Provide the (x, y) coordinate of the cell's center where the given text is located.  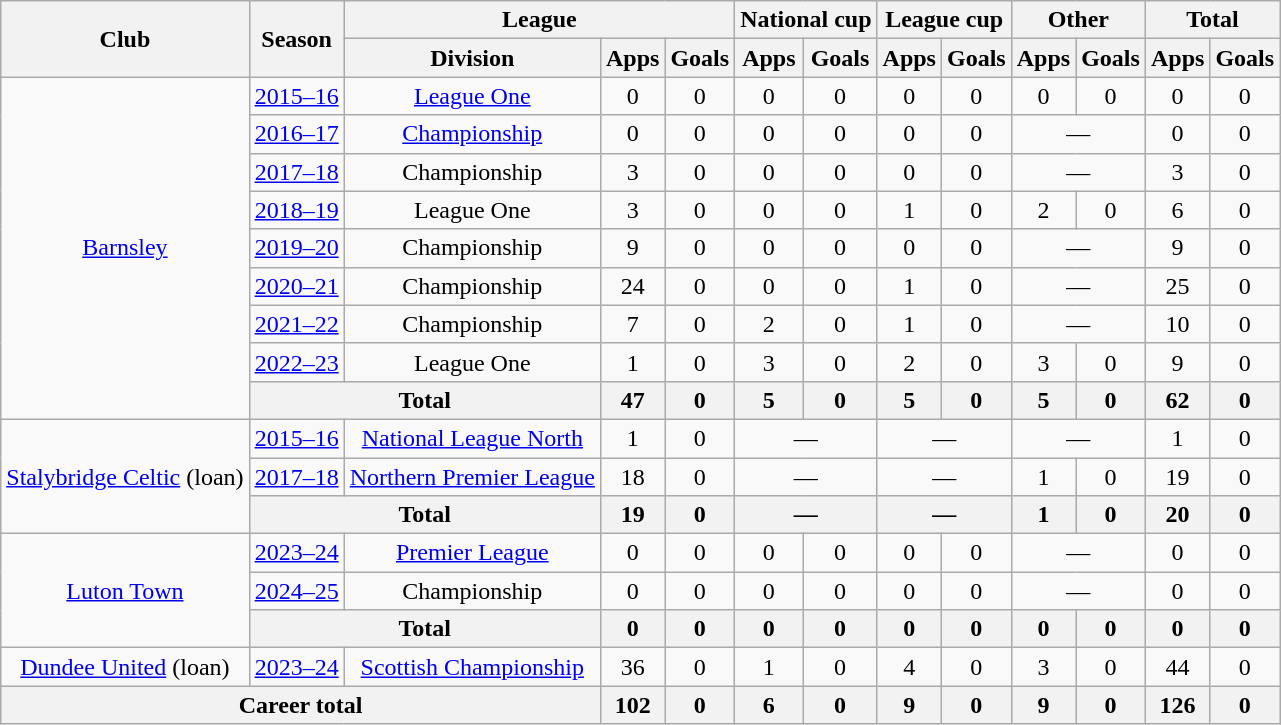
League (539, 20)
102 (632, 705)
126 (1177, 705)
Division (472, 58)
18 (632, 477)
2022–23 (296, 362)
Luton Town (125, 591)
Club (125, 39)
Season (296, 39)
2024–25 (296, 591)
National cup (806, 20)
Career total (301, 705)
2016–17 (296, 134)
Dundee United (loan) (125, 667)
2019–20 (296, 248)
36 (632, 667)
44 (1177, 667)
4 (909, 667)
League cup (944, 20)
Scottish Championship (472, 667)
Premier League (472, 553)
62 (1177, 400)
25 (1177, 286)
2021–22 (296, 324)
Stalybridge Celtic (loan) (125, 476)
2018–19 (296, 210)
Other (1078, 20)
Barnsley (125, 248)
20 (1177, 515)
7 (632, 324)
10 (1177, 324)
24 (632, 286)
47 (632, 400)
Northern Premier League (472, 477)
National League North (472, 438)
2020–21 (296, 286)
